Find where the given text appears and provide that cell's center as (x, y) coordinate. 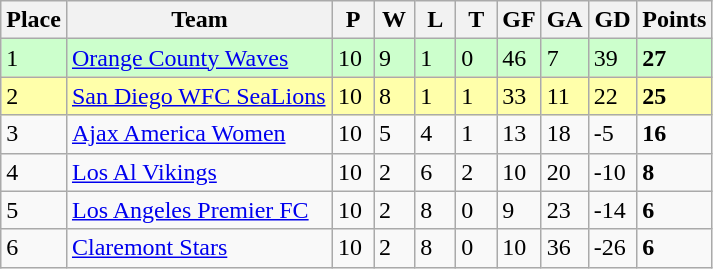
-10 (612, 172)
25 (674, 96)
3 (34, 134)
36 (564, 248)
W (394, 20)
11 (564, 96)
Place (34, 20)
GA (564, 20)
7 (564, 58)
22 (612, 96)
Claremont Stars (199, 248)
Team (199, 20)
San Diego WFC SeaLions (199, 96)
GD (612, 20)
33 (519, 96)
20 (564, 172)
Los Al Vikings (199, 172)
T (476, 20)
Los Angeles Premier FC (199, 210)
-14 (612, 210)
Points (674, 20)
Ajax America Women (199, 134)
L (436, 20)
GF (519, 20)
39 (612, 58)
18 (564, 134)
-5 (612, 134)
46 (519, 58)
13 (519, 134)
Orange County Waves (199, 58)
16 (674, 134)
27 (674, 58)
P (354, 20)
23 (564, 210)
-26 (612, 248)
